Scan for the cell matching the given text and deliver its [X, Y] coordinate at center. 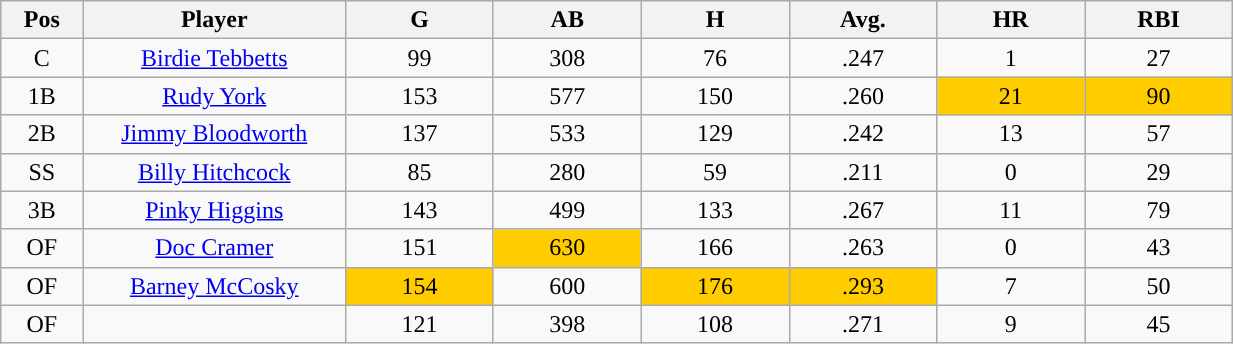
Barney McCosky [214, 286]
166 [715, 248]
AB [567, 20]
.293 [863, 286]
59 [715, 172]
308 [567, 58]
577 [567, 96]
57 [1159, 134]
79 [1159, 210]
.271 [863, 324]
Avg. [863, 20]
11 [1011, 210]
21 [1011, 96]
85 [420, 172]
398 [567, 324]
600 [567, 286]
153 [420, 96]
.260 [863, 96]
533 [567, 134]
2B [42, 134]
Birdie Tebbetts [214, 58]
90 [1159, 96]
Doc Cramer [214, 248]
.267 [863, 210]
630 [567, 248]
9 [1011, 324]
Rudy York [214, 96]
Pos [42, 20]
HR [1011, 20]
RBI [1159, 20]
108 [715, 324]
143 [420, 210]
27 [1159, 58]
.247 [863, 58]
50 [1159, 286]
151 [420, 248]
.211 [863, 172]
.242 [863, 134]
.263 [863, 248]
Billy Hitchcock [214, 172]
1B [42, 96]
3B [42, 210]
499 [567, 210]
176 [715, 286]
Pinky Higgins [214, 210]
76 [715, 58]
154 [420, 286]
43 [1159, 248]
129 [715, 134]
280 [567, 172]
137 [420, 134]
1 [1011, 58]
Player [214, 20]
99 [420, 58]
45 [1159, 324]
Jimmy Bloodworth [214, 134]
150 [715, 96]
29 [1159, 172]
13 [1011, 134]
121 [420, 324]
7 [1011, 286]
G [420, 20]
H [715, 20]
133 [715, 210]
SS [42, 172]
C [42, 58]
